Return the [x, y] coordinate for the center point of the cell that contains the specified text.  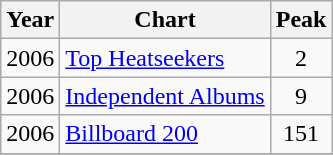
Chart [165, 20]
2 [301, 58]
Billboard 200 [165, 134]
9 [301, 96]
151 [301, 134]
Year [30, 20]
Independent Albums [165, 96]
Top Heatseekers [165, 58]
Peak [301, 20]
